Search for the cell housing the specified text and yield its (X, Y) center coordinate. 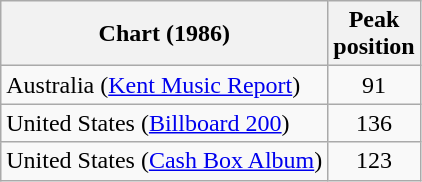
Peakposition (374, 34)
91 (374, 85)
136 (374, 123)
United States (Cash Box Album) (164, 161)
United States (Billboard 200) (164, 123)
Chart (1986) (164, 34)
123 (374, 161)
Australia (Kent Music Report) (164, 85)
